Locate the cell with the specified text and output its (x, y) center coordinate. 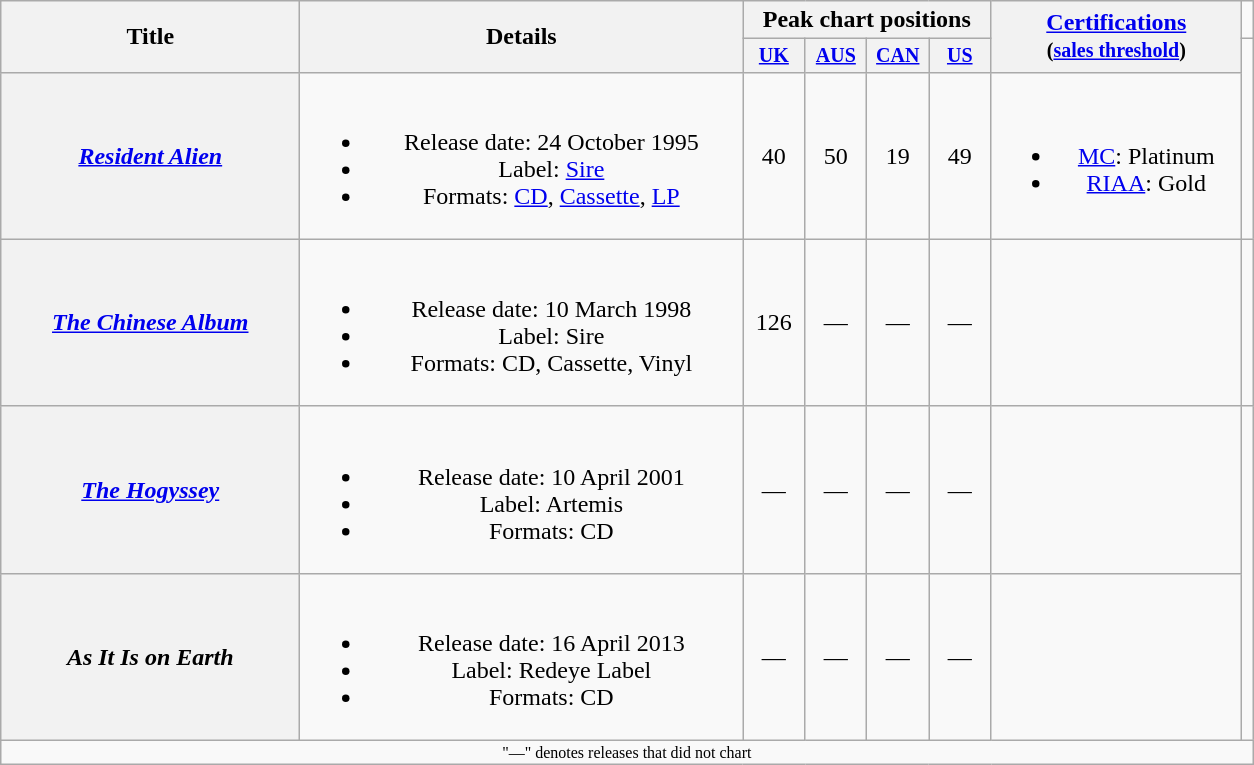
Release date: 16 April 2013Label: Redeye LabelFormats: CD (522, 656)
Certifications(sales threshold) (1116, 37)
The Hogyssey (150, 490)
40 (774, 156)
50 (836, 156)
Peak chart positions (867, 20)
AUS (836, 56)
Resident Alien (150, 156)
MC: PlatinumRIAA: Gold (1116, 156)
Title (150, 37)
UK (774, 56)
Details (522, 37)
19 (898, 156)
49 (960, 156)
"—" denotes releases that did not chart (627, 753)
126 (774, 322)
CAN (898, 56)
As It Is on Earth (150, 656)
Release date: 24 October 1995Label: SireFormats: CD, Cassette, LP (522, 156)
US (960, 56)
Release date: 10 March 1998Label: SireFormats: CD, Cassette, Vinyl (522, 322)
The Chinese Album (150, 322)
Release date: 10 April 2001Label: ArtemisFormats: CD (522, 490)
